Return [X, Y] of the center of cell containing provided text 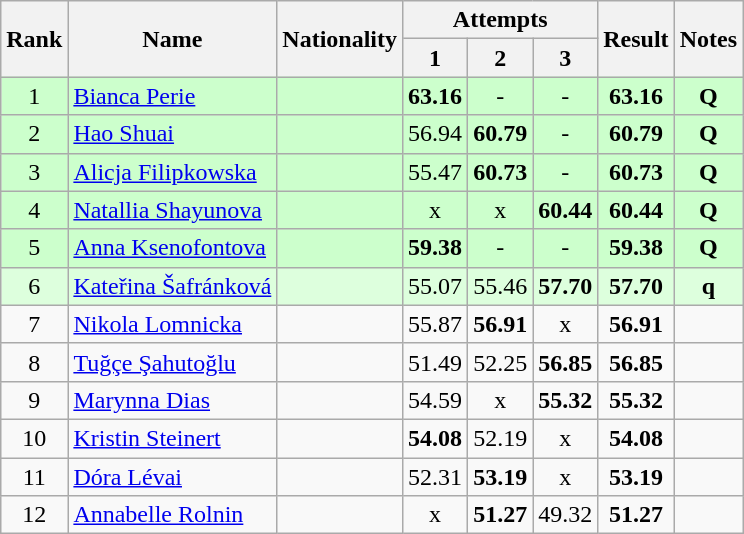
11 [34, 477]
Tuğçe Şahutoğlu [172, 362]
54.59 [436, 400]
Dóra Lévai [172, 477]
Notes [708, 39]
4 [34, 210]
10 [34, 438]
Name [172, 39]
55.46 [500, 286]
Nikola Lomnicka [172, 324]
Marynna Dias [172, 400]
12 [34, 515]
Anna Ksenofontova [172, 248]
8 [34, 362]
Nationality [340, 39]
Kateřina Šafránková [172, 286]
Alicja Filipkowska [172, 172]
51.49 [436, 362]
49.32 [566, 515]
Rank [34, 39]
Hao Shuai [172, 134]
6 [34, 286]
56.94 [436, 134]
q [708, 286]
7 [34, 324]
55.07 [436, 286]
52.19 [500, 438]
Kristin Steinert [172, 438]
52.25 [500, 362]
Attempts [500, 20]
52.31 [436, 477]
55.87 [436, 324]
5 [34, 248]
Result [636, 39]
Natallia Shayunova [172, 210]
Annabelle Rolnin [172, 515]
55.47 [436, 172]
Bianca Perie [172, 96]
9 [34, 400]
